Locate the cell with the specified text and output its [X, Y] center coordinate. 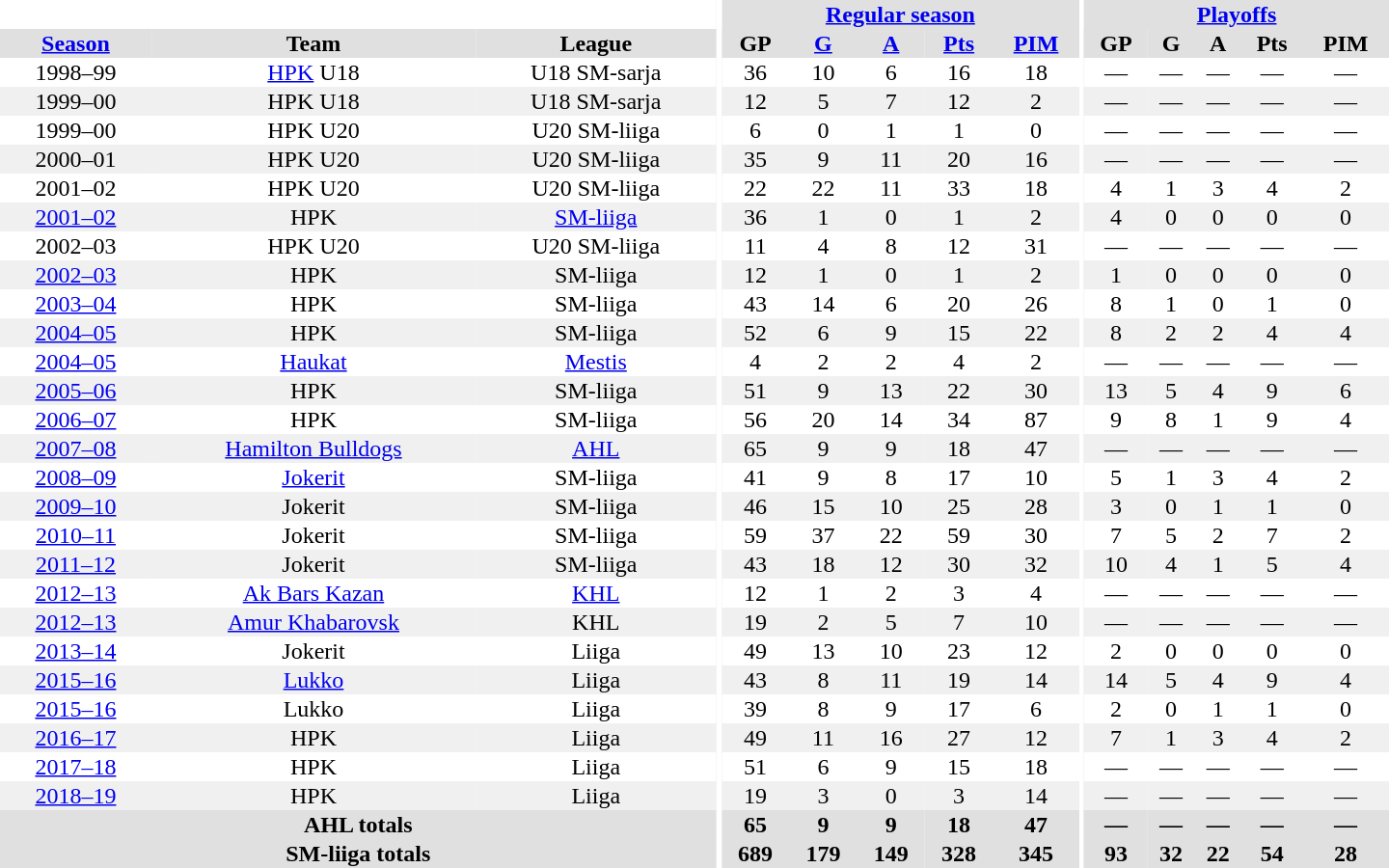
League [596, 43]
Amur Khabarovsk [313, 622]
52 [755, 333]
2009–10 [75, 506]
AHL totals [359, 825]
33 [959, 188]
328 [959, 854]
54 [1271, 854]
25 [959, 506]
31 [1036, 246]
Mestis [596, 362]
56 [755, 420]
27 [959, 738]
2018–19 [75, 796]
87 [1036, 420]
Team [313, 43]
37 [823, 535]
Season [75, 43]
Ak Bars Kazan [313, 593]
2006–07 [75, 420]
179 [823, 854]
93 [1116, 854]
46 [755, 506]
2003–04 [75, 304]
AHL [596, 448]
2007–08 [75, 448]
Haukat [313, 362]
2011–12 [75, 564]
Hamilton Bulldogs [313, 448]
149 [891, 854]
2010–11 [75, 535]
2000–01 [75, 159]
Playoffs [1237, 14]
35 [755, 159]
34 [959, 420]
2013–14 [75, 651]
41 [755, 477]
26 [1036, 304]
2008–09 [75, 477]
689 [755, 854]
Regular season [901, 14]
2005–06 [75, 391]
1998–99 [75, 72]
23 [959, 651]
SM-liiga totals [359, 854]
39 [755, 709]
345 [1036, 854]
2016–17 [75, 738]
2017–18 [75, 767]
